For the text-containing cell, return its midpoint in [X, Y] coordinate format. 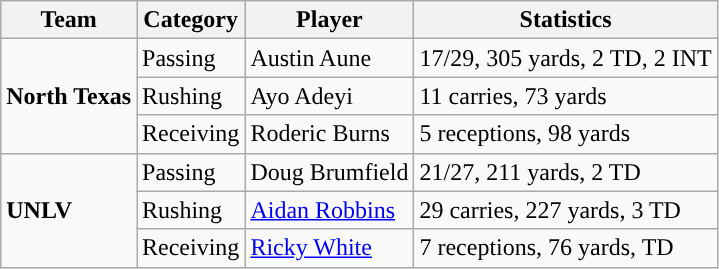
Team [69, 20]
UNLV [69, 210]
Statistics [566, 20]
Ricky White [330, 248]
Roderic Burns [330, 134]
21/27, 211 yards, 2 TD [566, 172]
29 carries, 227 yards, 3 TD [566, 210]
Austin Aune [330, 58]
Category [190, 20]
Ayo Adeyi [330, 96]
Doug Brumfield [330, 172]
11 carries, 73 yards [566, 96]
5 receptions, 98 yards [566, 134]
17/29, 305 yards, 2 TD, 2 INT [566, 58]
Player [330, 20]
North Texas [69, 96]
Aidan Robbins [330, 210]
7 receptions, 76 yards, TD [566, 248]
